From the cell containing the given text, extract its center point as (x, y) coordinate. 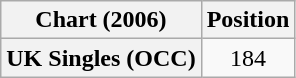
184 (248, 58)
Chart (2006) (101, 20)
UK Singles (OCC) (101, 58)
Position (248, 20)
